From the cell containing the given text, extract its center point as (x, y) coordinate. 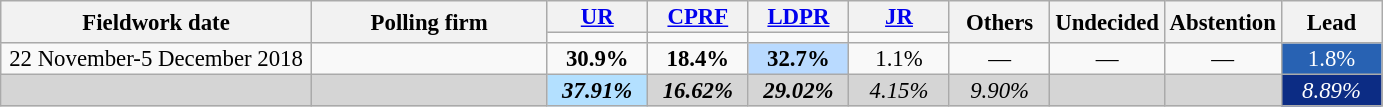
Abstention (1222, 22)
Fieldwork date (156, 22)
30.9% (598, 59)
Others (1000, 22)
LDPR (798, 17)
Lead (1332, 22)
1.8% (1332, 59)
9.90% (1000, 91)
8.89% (1332, 91)
37.91% (598, 91)
32.7% (798, 59)
UR (598, 17)
JR (900, 17)
Undecided (1107, 22)
4.15% (900, 91)
29.02% (798, 91)
18.4% (698, 59)
1.1% (900, 59)
CPRF (698, 17)
Polling firm (429, 22)
22 November-5 December 2018 (156, 59)
16.62% (698, 91)
